Locate the cell with the specified text and output its (X, Y) center coordinate. 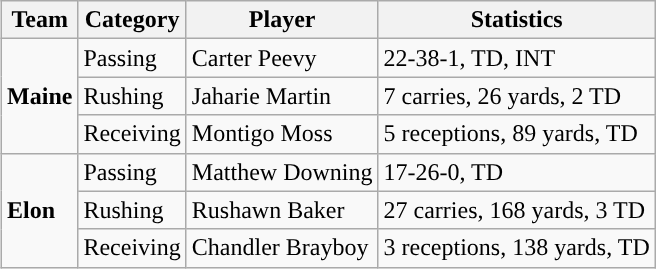
22-38-1, TD, INT (516, 58)
Statistics (516, 20)
3 receptions, 138 yards, TD (516, 248)
Matthew Downing (282, 172)
Maine (40, 96)
Carter Peevy (282, 58)
Elon (40, 210)
17-26-0, TD (516, 172)
27 carries, 168 yards, 3 TD (516, 210)
Rushawn Baker (282, 210)
Category (132, 20)
5 receptions, 89 yards, TD (516, 134)
Jaharie Martin (282, 96)
Chandler Brayboy (282, 248)
Montigo Moss (282, 134)
Player (282, 20)
Team (40, 20)
7 carries, 26 yards, 2 TD (516, 96)
